Find where the given text appears and provide that cell's center as [x, y] coordinate. 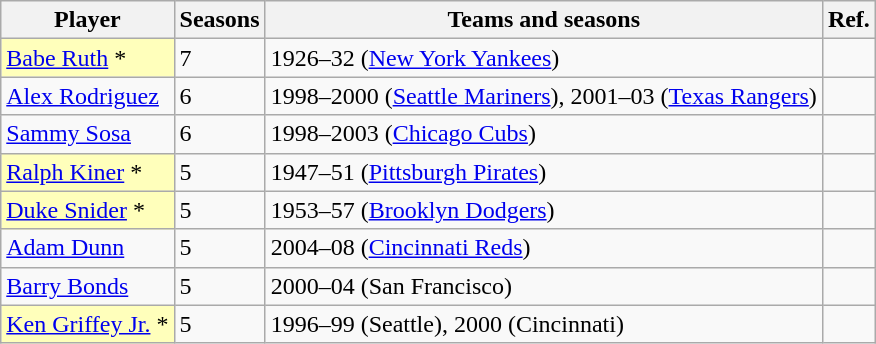
Alex Rodriguez [88, 96]
Barry Bonds [88, 286]
Seasons [220, 20]
1998–2000 (Seattle Mariners), 2001–03 (Texas Rangers) [544, 96]
2000–04 (San Francisco) [544, 286]
Adam Dunn [88, 248]
1996–99 (Seattle), 2000 (Cincinnati) [544, 324]
Player [88, 20]
1953–57 (Brooklyn Dodgers) [544, 210]
7 [220, 58]
Teams and seasons [544, 20]
Duke Snider * [88, 210]
Ref. [848, 20]
1926–32 (New York Yankees) [544, 58]
Babe Ruth * [88, 58]
Ralph Kiner * [88, 172]
1998–2003 (Chicago Cubs) [544, 134]
1947–51 (Pittsburgh Pirates) [544, 172]
Sammy Sosa [88, 134]
2004–08 (Cincinnati Reds) [544, 248]
Ken Griffey Jr. * [88, 324]
